Return (X, Y) of the center of cell containing provided text 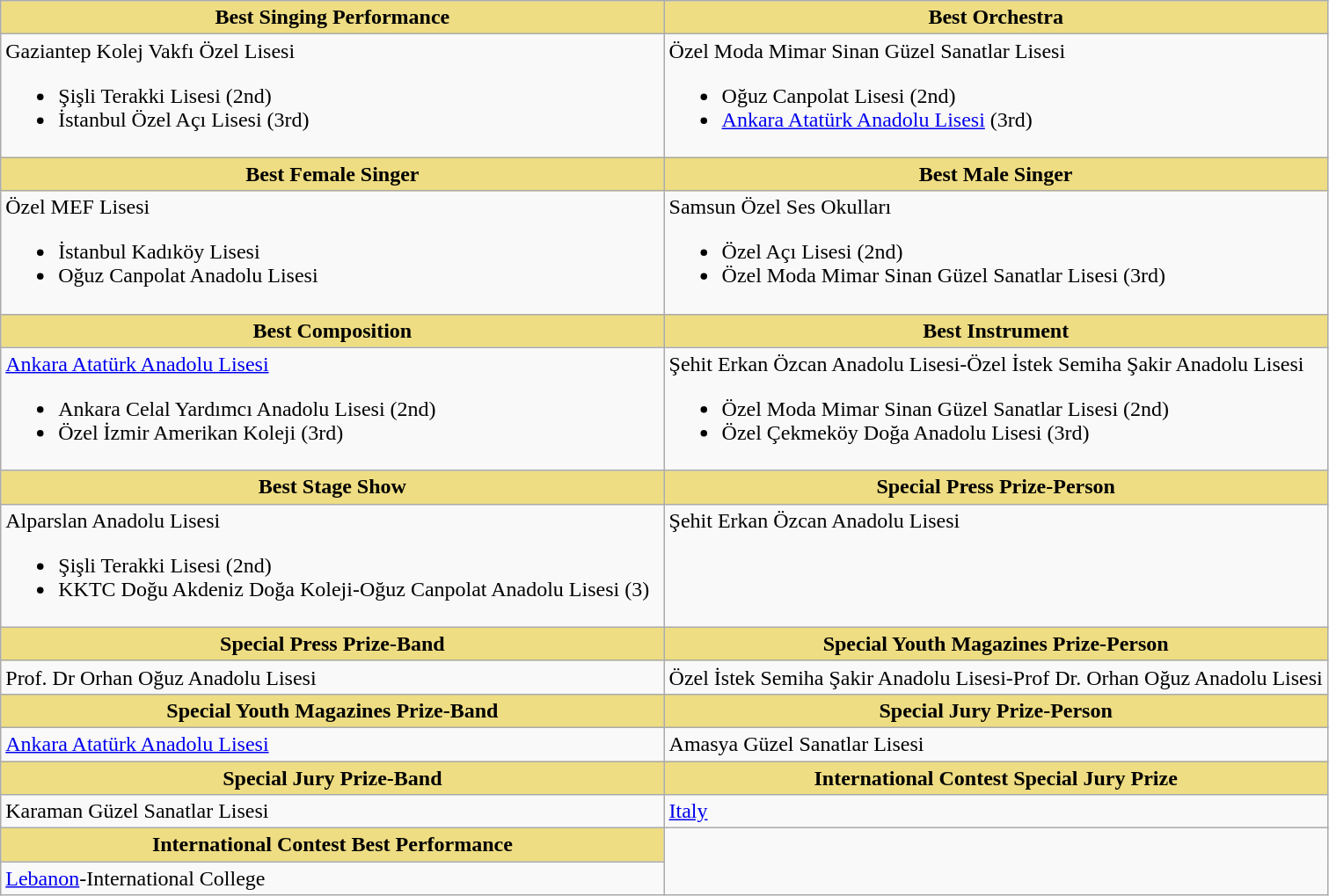
Prof. Dr Orhan Oğuz Anadolu Lisesi (332, 677)
International Contest Special Jury Prize (996, 778)
Ankara Atatürk Anadolu Lisesi (332, 744)
Best Male Singer (996, 174)
Best Composition (332, 331)
Samsun Özel Ses OkullarıÖzel Açı Lisesi (2nd)Özel Moda Mimar Sinan Güzel Sanatlar Lisesi (3rd) (996, 252)
Best Orchestra (996, 18)
Italy (996, 812)
Special Youth Magazines Prize-Band (332, 710)
Alparslan Anadolu LisesiŞişli Terakki Lisesi (2nd)KKTC Doğu Akdeniz Doğa Koleji-Oğuz Canpolat Anadolu Lisesi (3) (332, 565)
Special Youth Magazines Prize-Person (996, 644)
Özel Moda Mimar Sinan Güzel Sanatlar LisesiOğuz Canpolat Lisesi (2nd)Ankara Atatürk Anadolu Lisesi (3rd) (996, 96)
Best Stage Show (332, 487)
Gaziantep Kolej Vakfı Özel LisesiŞişli Terakki Lisesi (2nd)İstanbul Özel Açı Lisesi (3rd) (332, 96)
Karaman Güzel Sanatlar Lisesi (332, 812)
Best Singing Performance (332, 18)
Lebanon-International College (332, 878)
Ankara Atatürk Anadolu LisesiAnkara Celal Yardımcı Anadolu Lisesi (2nd)Özel İzmir Amerikan Koleji (3rd) (332, 409)
Amasya Güzel Sanatlar Lisesi (996, 744)
Özel İstek Semiha Şakir Anadolu Lisesi-Prof Dr. Orhan Oğuz Anadolu Lisesi (996, 677)
Special Press Prize-Person (996, 487)
Best Instrument (996, 331)
Best Female Singer (332, 174)
Special Jury Prize-Person (996, 710)
Şehit Erkan Özcan Anadolu Lisesi (996, 565)
Special Jury Prize-Band (332, 778)
Özel MEF Lisesiİstanbul Kadıköy LisesiOğuz Canpolat Anadolu Lisesi (332, 252)
Special Press Prize-Band (332, 644)
International Contest Best Performance (332, 845)
